From the cell containing the given text, extract its center point as [X, Y] coordinate. 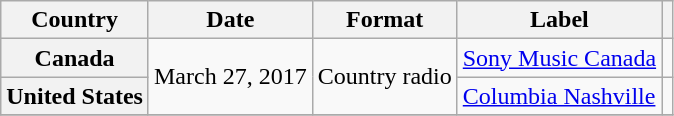
Columbia Nashville [559, 96]
United States [75, 96]
Country radio [384, 77]
Country [75, 20]
Sony Music Canada [559, 58]
Canada [75, 58]
March 27, 2017 [230, 77]
Label [559, 20]
Format [384, 20]
Date [230, 20]
